Return the (X, Y) coordinate for the center point of the cell that contains the specified text.  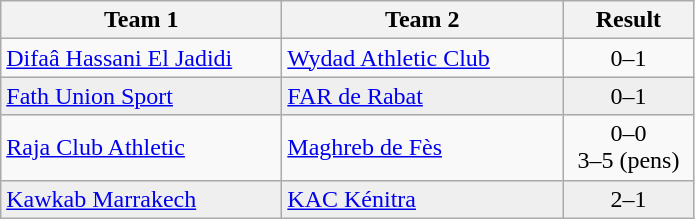
Kawkab Marrakech (142, 199)
Maghreb de Fès (422, 148)
FAR de Rabat (422, 96)
Difaâ Hassani El Jadidi (142, 58)
2–1 (628, 199)
Team 2 (422, 20)
Wydad Athletic Club (422, 58)
KAC Kénitra (422, 199)
Team 1 (142, 20)
Raja Club Athletic (142, 148)
0–03–5 (pens) (628, 148)
Result (628, 20)
Fath Union Sport (142, 96)
